Find where the given text appears and provide that cell's center as (x, y) coordinate. 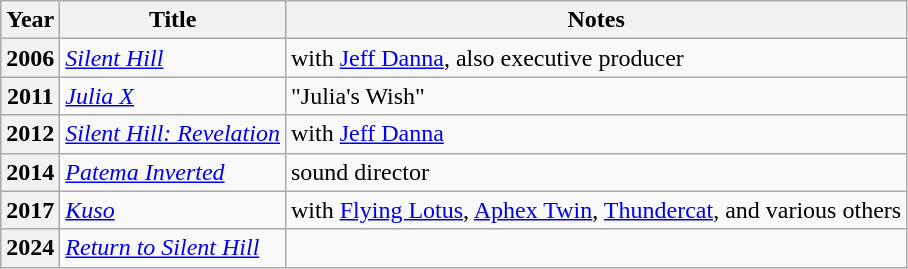
2017 (30, 210)
Return to Silent Hill (173, 248)
sound director (596, 172)
Silent Hill (173, 58)
"Julia's Wish" (596, 96)
2006 (30, 58)
Notes (596, 20)
Silent Hill: Revelation (173, 134)
2011 (30, 96)
with Flying Lotus, Aphex Twin, Thundercat, and various others (596, 210)
2014 (30, 172)
with Jeff Danna, also executive producer (596, 58)
Title (173, 20)
Kuso (173, 210)
2024 (30, 248)
Julia X (173, 96)
Year (30, 20)
Patema Inverted (173, 172)
with Jeff Danna (596, 134)
2012 (30, 134)
